Return the [x, y] coordinate for the center point of the cell that contains the specified text.  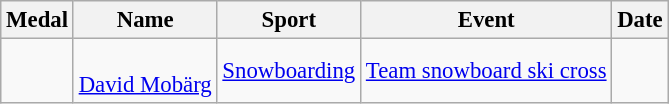
Event [486, 20]
Name [145, 20]
Snowboarding [288, 72]
Sport [288, 20]
Medal [38, 20]
David Mobärg [145, 72]
Team snowboard ski cross [486, 72]
Date [640, 20]
